Scan for the cell matching the given text and deliver its [X, Y] coordinate at center. 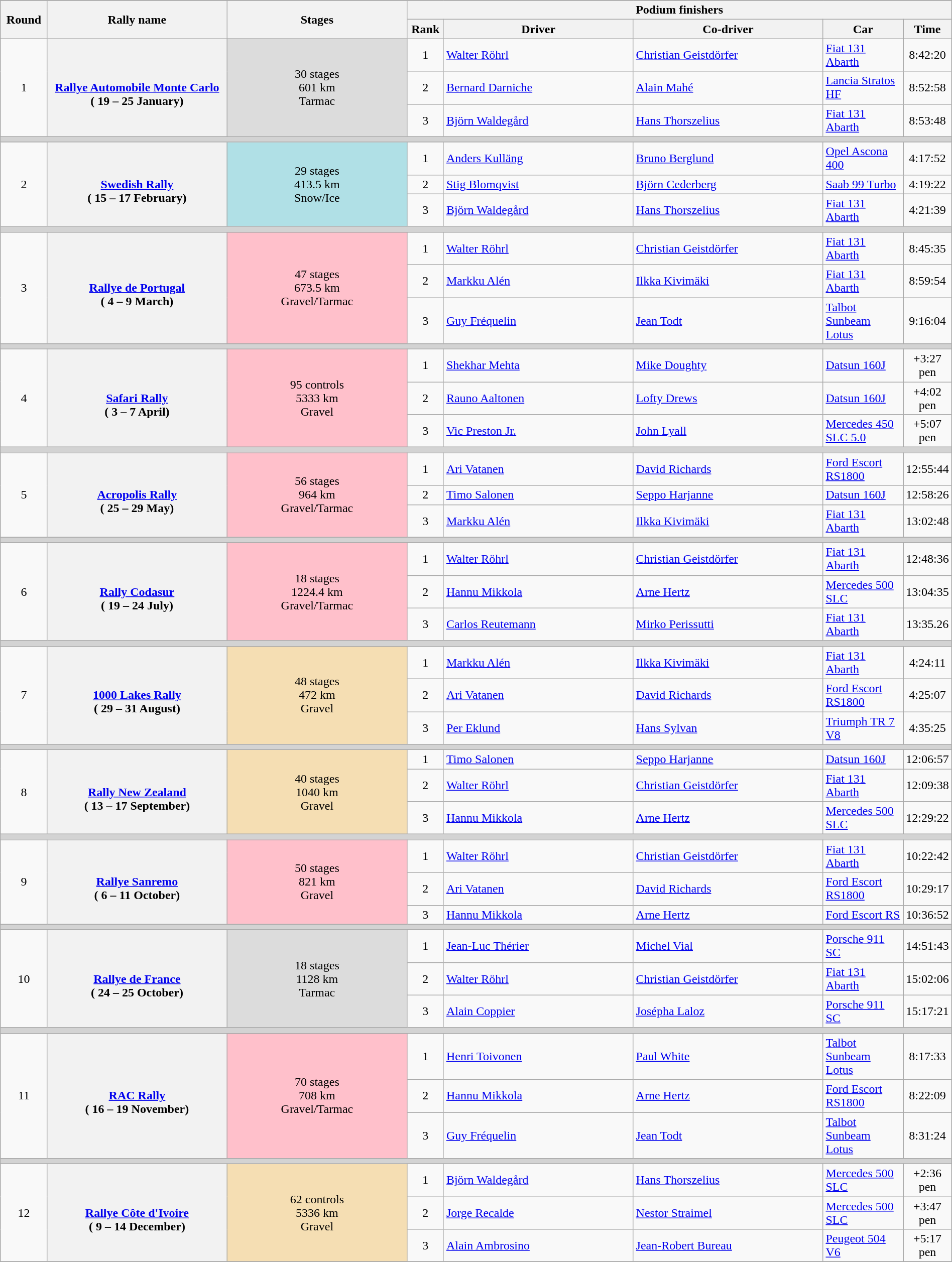
Henri Toivonen [538, 1056]
Rank [425, 29]
Lofty Drews [728, 399]
14:51:43 [927, 946]
8:45:35 [927, 248]
+5:07 pen [927, 431]
Vic Preston Jr. [538, 431]
5 [24, 495]
Hans Sylvan [728, 728]
12:58:26 [927, 495]
Opel Ascona 400 [863, 159]
Acropolis Rally( 25 – 29 May) [137, 495]
70 stages708 kmGravel/Tarmac [317, 1095]
Rally New Zealand( 13 – 17 September) [137, 792]
4 [24, 399]
Björn Cederberg [728, 184]
12:09:38 [927, 785]
8:22:09 [927, 1095]
Rauno Aaltonen [538, 399]
Josépha Laloz [728, 1011]
Rallye Côte d'Ivoire( 9 – 14 December) [137, 1213]
1000 Lakes Rally( 29 – 31 August) [137, 695]
15:17:21 [927, 1011]
Driver [538, 29]
Bruno Berglund [728, 159]
+4:02 pen [927, 399]
Mike Doughty [728, 365]
Alain Ambrosino [538, 1246]
12 [24, 1213]
13:35.26 [927, 624]
Ford Escort RS [863, 915]
10:29:17 [927, 889]
Paul White [728, 1056]
8:59:54 [927, 281]
12:29:22 [927, 818]
Jean-Robert Bureau [728, 1246]
Stig Blomqvist [538, 184]
4:35:25 [927, 728]
8:53:48 [927, 120]
47 stages673.5 kmGravel/Tarmac [317, 288]
Carlos Reutemann [538, 624]
Podium finishers [679, 10]
Peugeot 504 V6 [863, 1246]
Shekhar Mehta [538, 365]
Rally name [137, 20]
8:52:58 [927, 87]
4:24:11 [927, 663]
Mercedes 450 SLC 5.0 [863, 431]
11 [24, 1095]
John Lyall [728, 431]
40 stages1040 kmGravel [317, 792]
10 [24, 979]
Stages [317, 20]
Per Eklund [538, 728]
8:31:24 [927, 1135]
Alain Coppier [538, 1011]
Time [927, 29]
62 controls5336 kmGravel [317, 1213]
Swedish Rally( 15 – 17 February) [137, 184]
56 stages964 kmGravel/Tarmac [317, 495]
95 controls5333 kmGravel [317, 399]
Bernard Darniche [538, 87]
Safari Rally( 3 – 7 April) [137, 399]
9 [24, 882]
Anders Kulläng [538, 159]
10:36:52 [927, 915]
Michel Vial [728, 946]
6 [24, 591]
4:17:52 [927, 159]
Nestor Straimel [728, 1213]
48 stages472 kmGravel [317, 695]
4:21:39 [927, 210]
+3:27 pen [927, 365]
12:55:44 [927, 469]
Lancia Stratos HF [863, 87]
13:04:35 [927, 591]
+3:47 pen [927, 1213]
10:22:42 [927, 856]
+5:17 pen [927, 1246]
Rallye de France( 24 – 25 October) [137, 979]
4:19:22 [927, 184]
8:42:20 [927, 55]
7 [24, 695]
4:25:07 [927, 695]
Round [24, 20]
9:16:04 [927, 320]
Co-driver [728, 29]
Rallye de Portugal( 4 – 9 March) [137, 288]
30 stages601 kmTarmac [317, 87]
Rallye Automobile Monte Carlo( 19 – 25 January) [137, 87]
Car [863, 29]
18 stages1128 kmTarmac [317, 979]
Mirko Perissutti [728, 624]
Alain Mahé [728, 87]
RAC Rally( 16 – 19 November) [137, 1095]
Rallye Sanremo( 6 – 11 October) [137, 882]
12:48:36 [927, 559]
50 stages821 kmGravel [317, 882]
18 stages1224.4 kmGravel/Tarmac [317, 591]
+2:36 pen [927, 1181]
13:02:48 [927, 521]
12:06:57 [927, 760]
Jean-Luc Thérier [538, 946]
15:02:06 [927, 979]
Saab 99 Turbo [863, 184]
8:17:33 [927, 1056]
Rally Codasur( 19 – 24 July) [137, 591]
Jorge Recalde [538, 1213]
8 [24, 792]
Triumph TR 7 V8 [863, 728]
29 stages413.5 kmSnow/Ice [317, 184]
